Provide the [x, y] coordinate of the cell's center where the given text is located.  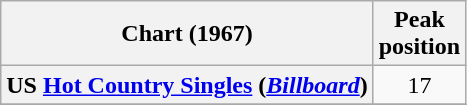
Chart (1967) [187, 34]
17 [419, 85]
US Hot Country Singles (Billboard) [187, 85]
Peakposition [419, 34]
